Pinpoint the cell where the given text exists, returning its [X, Y] midpoint coordinate. 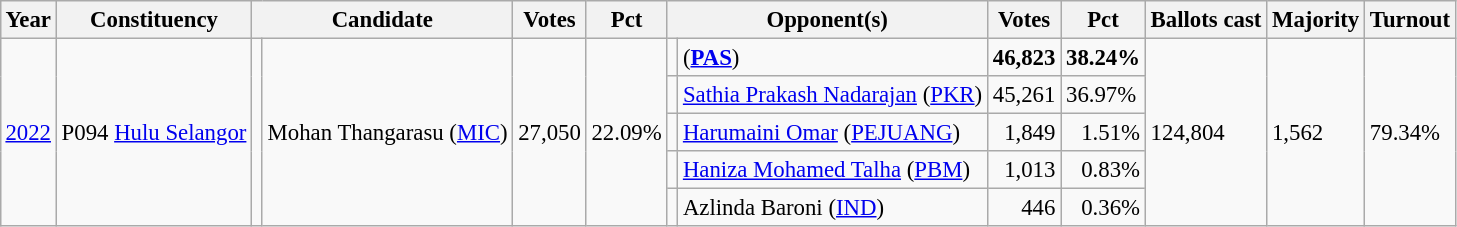
0.83% [1104, 170]
Turnout [1410, 20]
Haniza Mohamed Talha (PBM) [833, 170]
Constituency [154, 20]
(PAS) [833, 57]
Candidate [382, 20]
Sathia Prakash Nadarajan (PKR) [833, 95]
1.51% [1104, 133]
79.34% [1410, 132]
1,013 [1024, 170]
38.24% [1104, 57]
22.09% [626, 132]
Year [28, 20]
27,050 [550, 132]
1,849 [1024, 133]
36.97% [1104, 95]
124,804 [1206, 132]
46,823 [1024, 57]
Opponent(s) [827, 20]
Harumaini Omar (PEJUANG) [833, 133]
1,562 [1316, 132]
Ballots cast [1206, 20]
Mohan Thangarasu (MIC) [388, 132]
2022 [28, 132]
Azlinda Baroni (IND) [833, 208]
P094 Hulu Selangor [154, 132]
Majority [1316, 20]
45,261 [1024, 95]
0.36% [1104, 208]
446 [1024, 208]
